Detect which cell encompasses the target text, then output its (x, y) center coordinate. 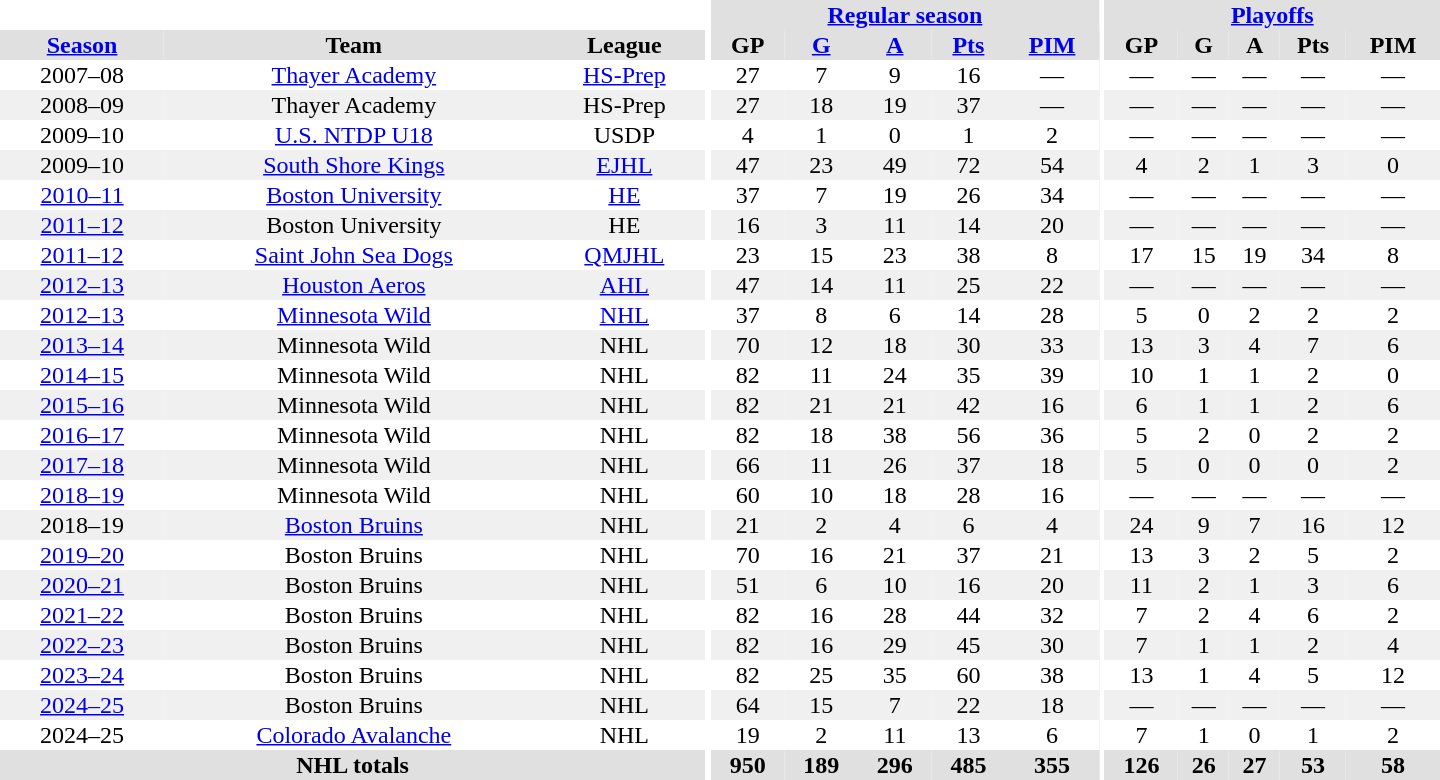
2016–17 (82, 435)
39 (1052, 375)
66 (748, 465)
72 (969, 165)
54 (1052, 165)
Regular season (905, 15)
45 (969, 645)
Playoffs (1272, 15)
QMJHL (625, 255)
49 (895, 165)
Season (82, 45)
44 (969, 615)
Colorado Avalanche (354, 735)
U.S. NTDP U18 (354, 135)
2014–15 (82, 375)
189 (821, 765)
485 (969, 765)
2015–16 (82, 405)
South Shore Kings (354, 165)
42 (969, 405)
2021–22 (82, 615)
2007–08 (82, 75)
2008–09 (82, 105)
2010–11 (82, 195)
17 (1142, 255)
296 (895, 765)
950 (748, 765)
51 (748, 585)
56 (969, 435)
126 (1142, 765)
64 (748, 705)
USDP (625, 135)
32 (1052, 615)
2013–14 (82, 345)
2022–23 (82, 645)
29 (895, 645)
Team (354, 45)
36 (1052, 435)
Saint John Sea Dogs (354, 255)
355 (1052, 765)
2023–24 (82, 675)
2017–18 (82, 465)
53 (1313, 765)
2020–21 (82, 585)
EJHL (625, 165)
33 (1052, 345)
League (625, 45)
58 (1393, 765)
2019–20 (82, 555)
NHL totals (352, 765)
AHL (625, 285)
Houston Aeros (354, 285)
